For the text-containing cell, return its midpoint in [X, Y] coordinate format. 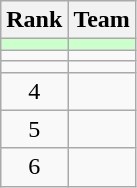
Rank [34, 20]
4 [34, 91]
5 [34, 129]
6 [34, 167]
Team [102, 20]
